Find where the given text appears and provide that cell's center as (X, Y) coordinate. 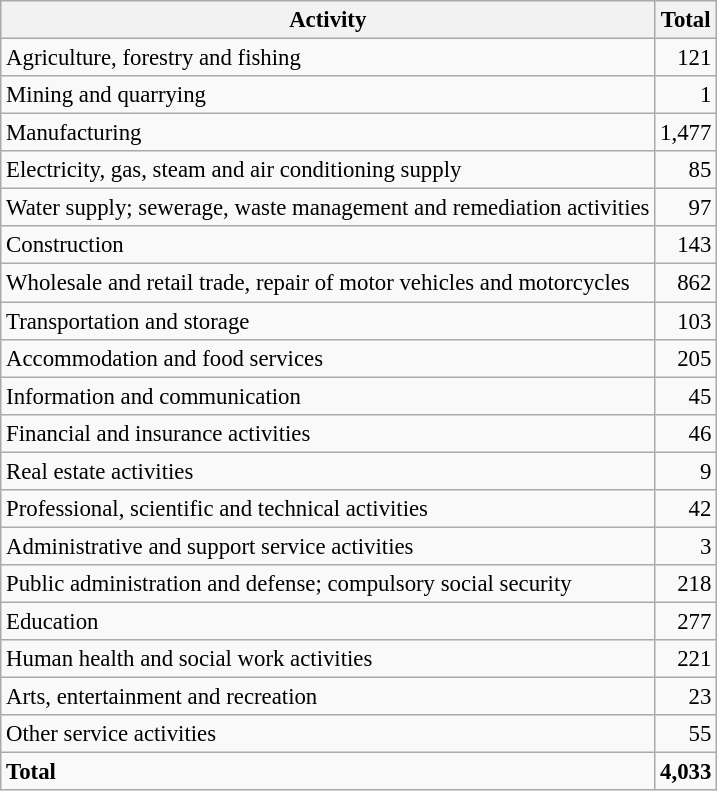
218 (686, 584)
Administrative and support service activities (328, 546)
103 (686, 321)
Mining and quarrying (328, 95)
Accommodation and food services (328, 358)
Human health and social work activities (328, 659)
55 (686, 734)
862 (686, 283)
Arts, entertainment and recreation (328, 697)
Financial and insurance activities (328, 433)
Other service activities (328, 734)
1,477 (686, 133)
Professional, scientific and technical activities (328, 509)
143 (686, 245)
4,033 (686, 772)
97 (686, 208)
221 (686, 659)
Information and communication (328, 396)
Education (328, 621)
Manufacturing (328, 133)
Wholesale and retail trade, repair of motor vehicles and motorcycles (328, 283)
23 (686, 697)
Construction (328, 245)
Agriculture, forestry and fishing (328, 58)
85 (686, 170)
121 (686, 58)
Public administration and defense; compulsory social security (328, 584)
9 (686, 471)
277 (686, 621)
Electricity, gas, steam and air conditioning supply (328, 170)
1 (686, 95)
46 (686, 433)
45 (686, 396)
Transportation and storage (328, 321)
Activity (328, 20)
3 (686, 546)
205 (686, 358)
Real estate activities (328, 471)
Water supply; sewerage, waste management and remediation activities (328, 208)
42 (686, 509)
